Determine the [x, y] coordinate at the center of the cell enclosing the given text.  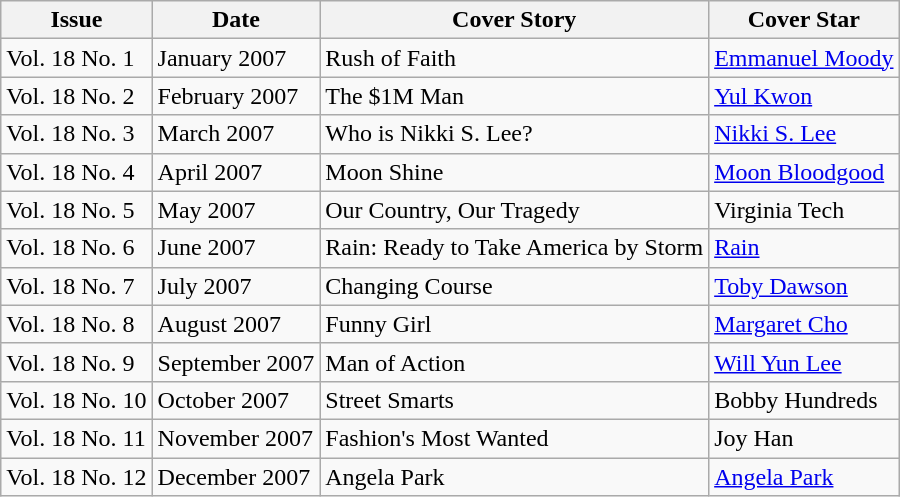
Will Yun Lee [804, 362]
Vol. 18 No. 12 [76, 477]
Our Country, Our Tragedy [514, 210]
October 2007 [236, 400]
Date [236, 20]
May 2007 [236, 210]
Vol. 18 No. 6 [76, 248]
Vol. 18 No. 4 [76, 172]
Rush of Faith [514, 58]
Cover Story [514, 20]
December 2007 [236, 477]
Emmanuel Moody [804, 58]
Fashion's Most Wanted [514, 438]
Vol. 18 No. 2 [76, 96]
Vol. 18 No. 10 [76, 400]
Rain [804, 248]
Cover Star [804, 20]
November 2007 [236, 438]
Issue [76, 20]
January 2007 [236, 58]
July 2007 [236, 286]
Changing Course [514, 286]
February 2007 [236, 96]
August 2007 [236, 324]
Moon Shine [514, 172]
Nikki S. Lee [804, 134]
Street Smarts [514, 400]
Vol. 18 No. 5 [76, 210]
Rain: Ready to Take America by Storm [514, 248]
Virginia Tech [804, 210]
The $1M Man [514, 96]
Vol. 18 No. 1 [76, 58]
Margaret Cho [804, 324]
Vol. 18 No. 9 [76, 362]
Man of Action [514, 362]
Vol. 18 No. 8 [76, 324]
Joy Han [804, 438]
March 2007 [236, 134]
Vol. 18 No. 7 [76, 286]
Yul Kwon [804, 96]
June 2007 [236, 248]
Who is Nikki S. Lee? [514, 134]
September 2007 [236, 362]
Toby Dawson [804, 286]
Moon Bloodgood [804, 172]
Vol. 18 No. 3 [76, 134]
Funny Girl [514, 324]
Vol. 18 No. 11 [76, 438]
April 2007 [236, 172]
Bobby Hundreds [804, 400]
